Pinpoint the cell where the given text exists, returning its [x, y] midpoint coordinate. 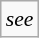
see [20, 19]
